Provide the [x, y] coordinate of the cell's center where the given text is located.  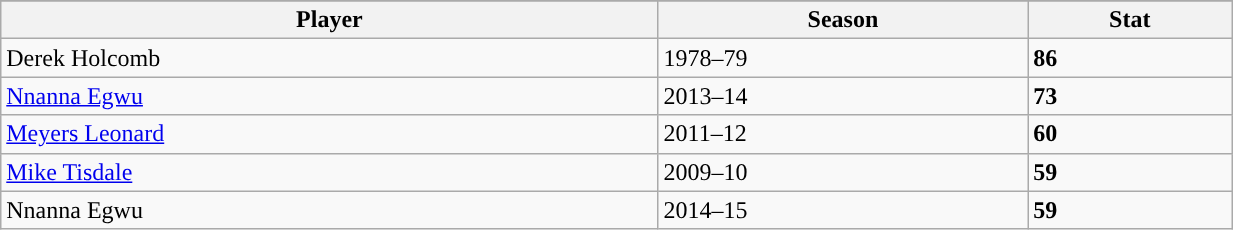
2013–14 [843, 96]
60 [1130, 134]
Season [843, 20]
1978–79 [843, 58]
86 [1130, 58]
73 [1130, 96]
2009–10 [843, 172]
Player [330, 20]
2014–15 [843, 210]
Meyers Leonard [330, 134]
Stat [1130, 20]
Mike Tisdale [330, 172]
Derek Holcomb [330, 58]
2011–12 [843, 134]
